Extract the (X, Y) coordinate from the center of the cell holding the provided text.  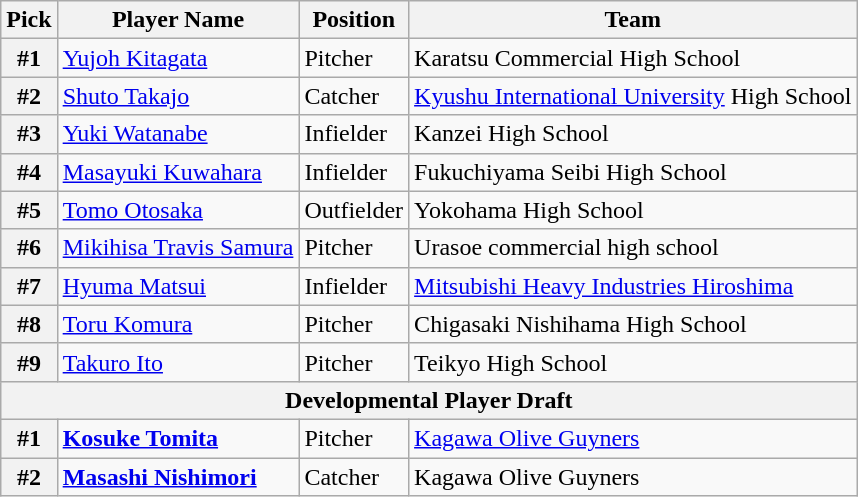
Toru Komura (178, 324)
Fukuchiyama Seibi High School (633, 172)
Player Name (178, 20)
Team (633, 20)
Position (354, 20)
Chigasaki Nishihama High School (633, 324)
Kyushu International University High School (633, 96)
Yujoh Kitagata (178, 58)
Pick (29, 20)
Mitsubishi Heavy Industries Hiroshima (633, 286)
Hyuma Matsui (178, 286)
Masayuki Kuwahara (178, 172)
Mikihisa Travis Samura (178, 248)
#7 (29, 286)
Karatsu Commercial High School (633, 58)
Kanzei High School (633, 134)
Outfielder (354, 210)
Masashi Nishimori (178, 477)
Yuki Watanabe (178, 134)
Tomo Otosaka (178, 210)
Shuto Takajo (178, 96)
Teikyo High School (633, 362)
#6 (29, 248)
#3 (29, 134)
Urasoe commercial high school (633, 248)
#5 (29, 210)
Takuro Ito (178, 362)
#8 (29, 324)
#4 (29, 172)
Yokohama High School (633, 210)
#9 (29, 362)
Developmental Player Draft (429, 400)
Kosuke Tomita (178, 438)
